From the cell containing the given text, extract its center point as [X, Y] coordinate. 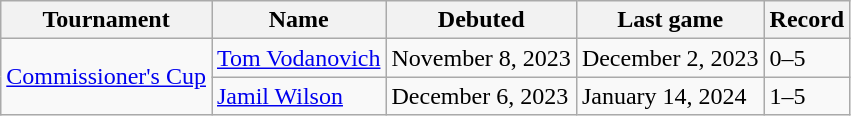
November 8, 2023 [481, 58]
Tournament [106, 20]
Name [299, 20]
Debuted [481, 20]
Tom Vodanovich [299, 58]
0–5 [807, 58]
December 6, 2023 [481, 96]
Jamil Wilson [299, 96]
Last game [670, 20]
Commissioner's Cup [106, 77]
Record [807, 20]
1–5 [807, 96]
January 14, 2024 [670, 96]
December 2, 2023 [670, 58]
